Determine the [x, y] coordinate at the center of the cell enclosing the given text.  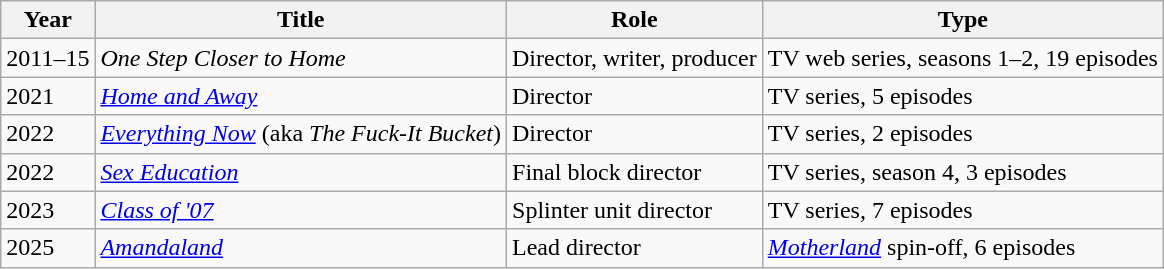
2021 [48, 96]
Role [635, 20]
Splinter unit director [635, 210]
Sex Education [301, 172]
Everything Now (aka The Fuck-It Bucket) [301, 134]
Year [48, 20]
2023 [48, 210]
Home and Away [301, 96]
TV series, 7 episodes [962, 210]
Director, writer, producer [635, 58]
2025 [48, 248]
Class of '07 [301, 210]
TV series, 5 episodes [962, 96]
Title [301, 20]
Motherland spin-off, 6 episodes [962, 248]
Amandaland [301, 248]
Final block director [635, 172]
Type [962, 20]
One Step Closer to Home [301, 58]
TV series, season 4, 3 episodes [962, 172]
TV web series, seasons 1–2, 19 episodes [962, 58]
Lead director [635, 248]
TV series, 2 episodes [962, 134]
2011–15 [48, 58]
